Extract the (X, Y) coordinate from the center of the cell holding the provided text.  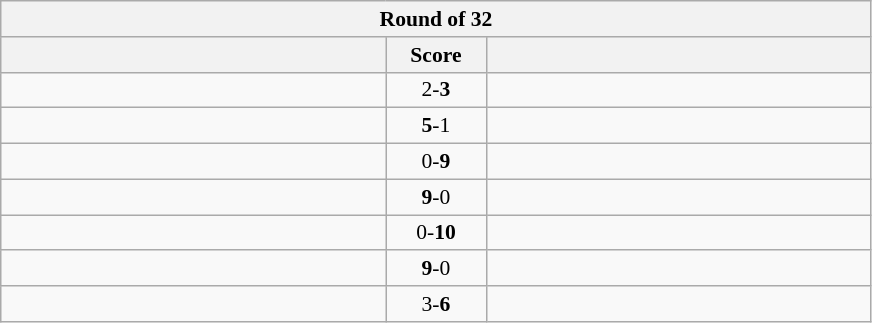
5-1 (436, 126)
2-3 (436, 90)
0-9 (436, 162)
Round of 32 (436, 19)
Score (436, 55)
0-10 (436, 233)
3-6 (436, 304)
